Search for the cell housing the specified text and yield its [x, y] center coordinate. 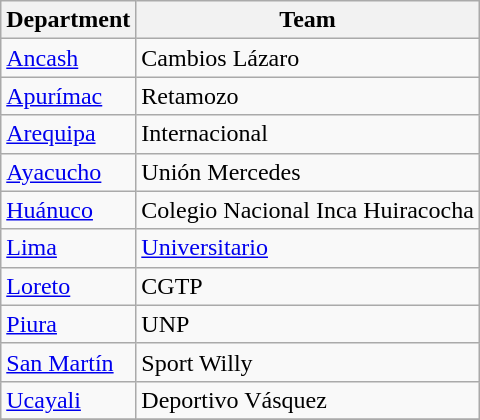
Huánuco [68, 210]
Ayacucho [68, 172]
Deportivo Vásquez [308, 400]
Apurímac [68, 96]
CGTP [308, 286]
UNP [308, 324]
Ucayali [68, 400]
Unión Mercedes [308, 172]
Sport Willy [308, 362]
Team [308, 20]
Cambios Lázaro [308, 58]
Retamozo [308, 96]
Department [68, 20]
Loreto [68, 286]
Lima [68, 248]
Piura [68, 324]
Arequipa [68, 134]
Internacional [308, 134]
Universitario [308, 248]
Ancash [68, 58]
Colegio Nacional Inca Huiracocha [308, 210]
San Martín [68, 362]
